Provide the [x, y] coordinate of the cell's center where the given text is located.  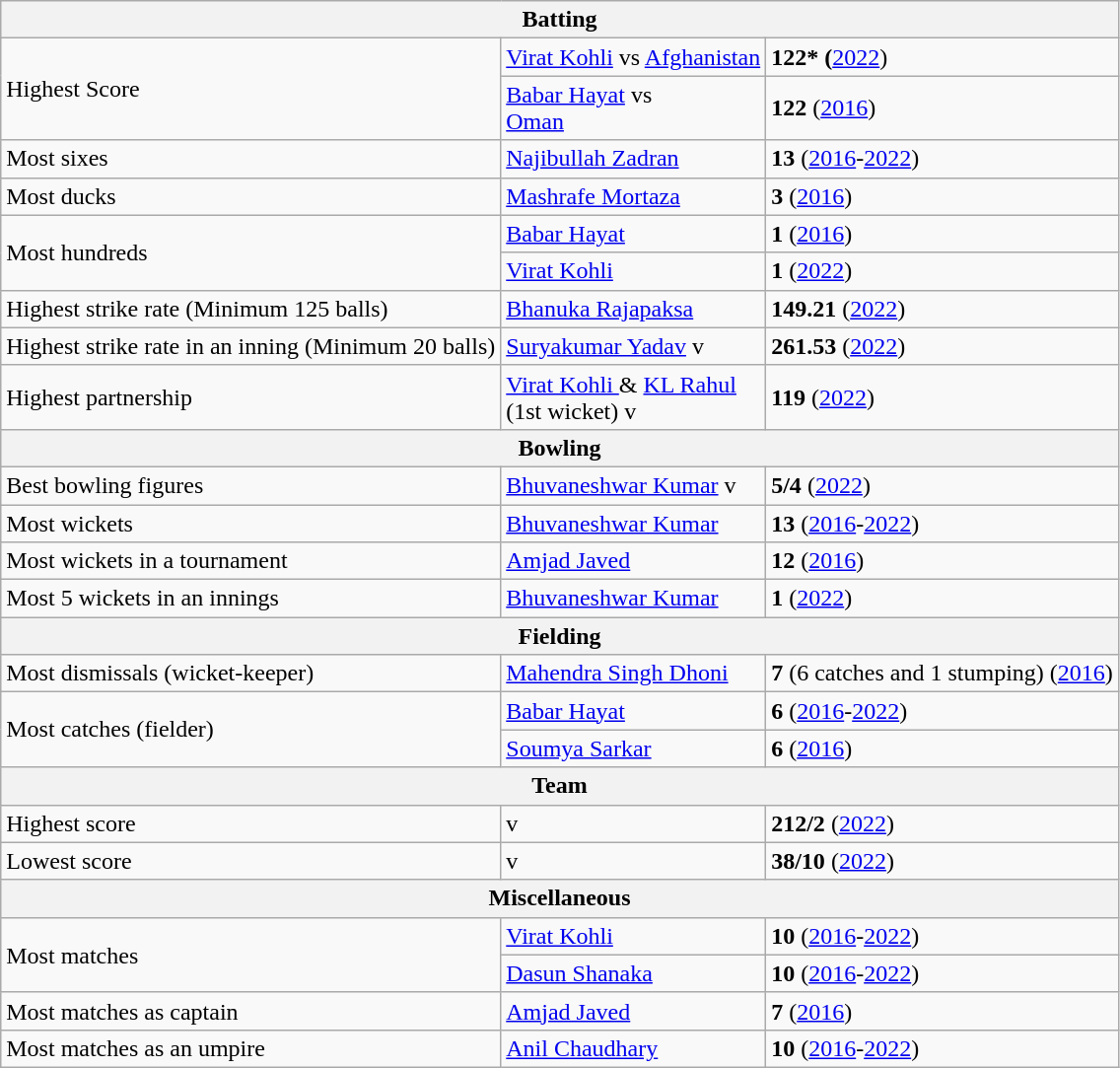
7 (6 catches and 1 stumping) (2016) [943, 674]
Mahendra Singh Dhoni [633, 674]
261.53 (2022) [943, 346]
1 (2016) [943, 234]
Bowling [560, 448]
Most sixes [250, 159]
Best bowling figures [250, 485]
Most hundreds [250, 252]
122 (2016) [943, 108]
Suryakumar Yadav v [633, 346]
Bhanuka Rajapaksa [633, 309]
119 (2022) [943, 396]
122* (2022) [943, 57]
Most dismissals (wicket-keeper) [250, 674]
Most catches (fielder) [250, 730]
Most matches as captain [250, 1011]
12 (2016) [943, 561]
7 (2016) [943, 1011]
Most ducks [250, 196]
Anil Chaudhary [633, 1048]
Team [560, 786]
Lowest score [250, 861]
Highest partnership [250, 396]
Dasun Shanaka [633, 973]
Mashrafe Mortaza [633, 196]
Highest score [250, 823]
Miscellaneous [560, 898]
3 (2016) [943, 196]
Highest strike rate (Minimum 125 balls) [250, 309]
Babar Hayat vsOman [633, 108]
Most wickets in a tournament [250, 561]
Most 5 wickets in an innings [250, 599]
5/4 (2022) [943, 485]
Virat Kohli & KL Rahul (1st wicket) v [633, 396]
38/10 (2022) [943, 861]
Bhuvaneshwar Kumar v [633, 485]
Fielding [560, 636]
6 (2016-2022) [943, 711]
Most matches as an umpire [250, 1048]
6 (2016) [943, 748]
Most matches [250, 955]
Najibullah Zadran [633, 159]
Soumya Sarkar [633, 748]
Virat Kohli vs Afghanistan [633, 57]
Batting [560, 20]
Highest Score [250, 89]
149.21 (2022) [943, 309]
Highest strike rate in an inning (Minimum 20 balls) [250, 346]
212/2 (2022) [943, 823]
Most wickets [250, 524]
